Find where the given text appears and provide that cell's center as [x, y] coordinate. 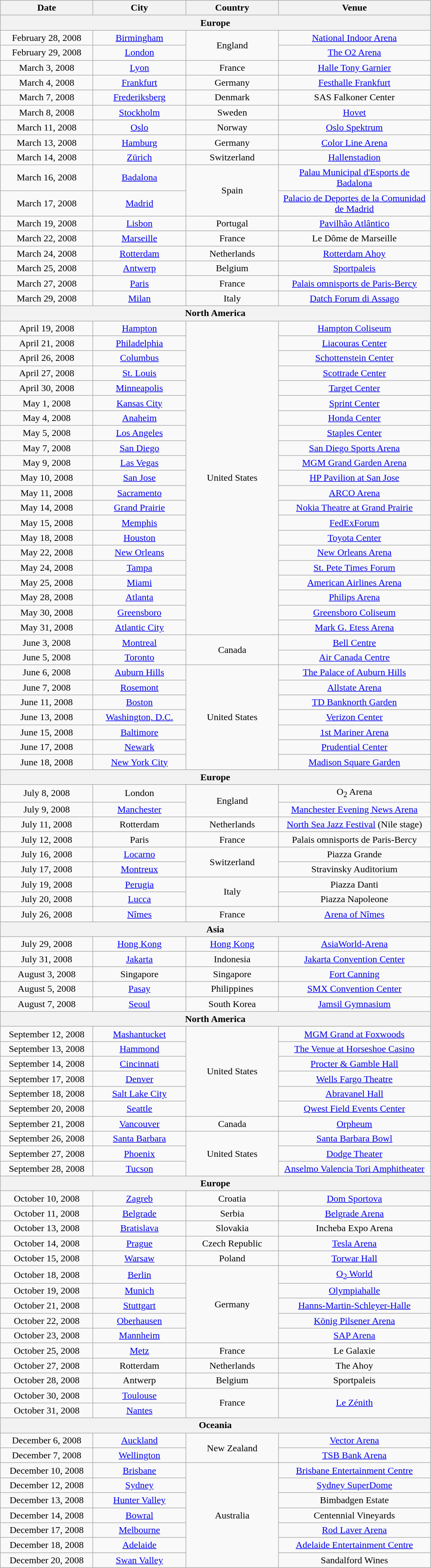
City [139, 8]
The Ahoy [354, 1366]
Adelaide Entertainment Centre [354, 1545]
June 18, 2008 [47, 762]
Boston [139, 702]
Pavilhão Atlântico [354, 224]
September 17, 2008 [47, 1079]
March 13, 2008 [47, 142]
Mashantucket [139, 1034]
Sweden [232, 112]
October 13, 2008 [47, 1228]
July 12, 2008 [47, 839]
September 27, 2008 [47, 1154]
Lucca [139, 899]
Target Center [354, 388]
TSB Bank Arena [354, 1455]
Cincinnati [139, 1064]
Memphis [139, 523]
Piazza Grande [354, 854]
San Jose [139, 478]
December 6, 2008 [47, 1440]
New York City [139, 762]
Phoenix [139, 1154]
Toulouse [139, 1395]
South Korea [232, 1004]
October 25, 2008 [47, 1351]
July 11, 2008 [47, 824]
Toyota Center [354, 538]
Abravanel Hall [354, 1094]
September 13, 2008 [47, 1049]
Adelaide [139, 1545]
March 3, 2008 [47, 68]
Toronto [139, 657]
Incheba Expo Arena [354, 1228]
Badalona [139, 178]
Piazza Danti [354, 884]
Zagreb [139, 1199]
July 26, 2008 [47, 914]
Hanns-Martin-Schleyer-Halle [354, 1306]
Frankfurt [139, 83]
Nîmes [139, 914]
Color Line Arena [354, 142]
Bowral [139, 1515]
Verizon Center [354, 717]
Atlanta [139, 597]
Palau Municipal d'Esports de Badalona [354, 178]
March 16, 2008 [47, 178]
March 25, 2008 [47, 268]
SAP Arena [354, 1336]
MGM Grand at Foxwoods [354, 1034]
September 20, 2008 [47, 1109]
June 7, 2008 [47, 687]
Montreux [139, 869]
Hallenstadion [354, 157]
May 1, 2008 [47, 403]
Vancouver [139, 1124]
Manchester [139, 809]
National Indoor Arena [354, 38]
O2 Arena [354, 793]
SAS Falkoner Center [354, 97]
March 17, 2008 [47, 203]
Greensboro Coliseum [354, 612]
February 28, 2008 [47, 38]
October 21, 2008 [47, 1306]
1st Mariner Arena [354, 732]
Santa Barbara Bowl [354, 1139]
September 14, 2008 [47, 1064]
May 24, 2008 [47, 568]
October 10, 2008 [47, 1199]
Venue [354, 8]
Hampton [139, 328]
Date [47, 8]
August 7, 2008 [47, 1004]
Belgrade [139, 1213]
Grand Prairie [139, 508]
Seoul [139, 1004]
König Pilsener Arena [354, 1321]
Arena of Nîmes [354, 914]
Locarno [139, 854]
October 19, 2008 [47, 1291]
Philippines [232, 989]
Swan Valley [139, 1560]
April 26, 2008 [47, 358]
Halle Tony Garnier [354, 68]
May 9, 2008 [47, 463]
October 14, 2008 [47, 1243]
Palacio de Deportes de la Comunidad de Madrid [354, 203]
May 30, 2008 [47, 612]
Jakarta [139, 959]
March 4, 2008 [47, 83]
The Venue at Horseshoe Casino [354, 1049]
Berlin [139, 1274]
Pasay [139, 989]
June 13, 2008 [47, 717]
May 25, 2008 [47, 583]
June 6, 2008 [47, 672]
Salt Lake City [139, 1094]
December 17, 2008 [47, 1530]
Datch Forum di Assago [354, 298]
Stravinsky Auditorium [354, 869]
Belgrade Arena [354, 1213]
September 18, 2008 [47, 1094]
Indonesia [232, 959]
Le Zénith [354, 1403]
Greensboro [139, 612]
Tucson [139, 1169]
June 3, 2008 [47, 642]
April 19, 2008 [47, 328]
Santa Barbara [139, 1139]
June 17, 2008 [47, 747]
July 19, 2008 [47, 884]
Procter & Gamble Hall [354, 1064]
Wellington [139, 1455]
July 9, 2008 [47, 809]
Piazza Napoleone [354, 899]
Rotterdam Ahoy [354, 254]
Hampton Coliseum [354, 328]
December 14, 2008 [47, 1515]
Allstate Arena [354, 687]
Stockholm [139, 112]
Hammond [139, 1049]
Metz [139, 1351]
July 8, 2008 [47, 793]
Washington, D.C. [139, 717]
Air Canada Centre [354, 657]
New Zealand [232, 1448]
Los Angeles [139, 433]
October 31, 2008 [47, 1410]
Vector Arena [354, 1440]
July 17, 2008 [47, 869]
Oslo Spektrum [354, 127]
May 15, 2008 [47, 523]
Denmark [232, 97]
Anselmo Valencia Tori Amphitheater [354, 1169]
May 18, 2008 [47, 538]
The Palace of Auburn Hills [354, 672]
Schottenstein Center [354, 358]
Sandalford Wines [354, 1560]
December 7, 2008 [47, 1455]
Staples Center [354, 433]
March 24, 2008 [47, 254]
Le Galaxie [354, 1351]
December 10, 2008 [47, 1470]
Sprint Center [354, 403]
Lisbon [139, 224]
O2 World [354, 1274]
May 7, 2008 [47, 448]
Miami [139, 583]
American Airlines Arena [354, 583]
Centennial Vineyards [354, 1515]
Baltimore [139, 732]
Houston [139, 538]
Perugia [139, 884]
Las Vegas [139, 463]
Country [232, 8]
October 23, 2008 [47, 1336]
March 8, 2008 [47, 112]
Milan [139, 298]
October 11, 2008 [47, 1213]
June 5, 2008 [47, 657]
Dom Sportova [354, 1199]
Bratislava [139, 1228]
San Diego [139, 448]
St. Pete Times Forum [354, 568]
Denver [139, 1079]
March 14, 2008 [47, 157]
Birmingham [139, 38]
Zürich [139, 157]
October 15, 2008 [47, 1258]
Philadelphia [139, 343]
Stuttgart [139, 1306]
Spain [232, 190]
St. Louis [139, 373]
Frederiksberg [139, 97]
Minneapolis [139, 388]
Atlantic City [139, 627]
March 11, 2008 [47, 127]
Lyon [139, 68]
Oslo [139, 127]
July 31, 2008 [47, 959]
June 11, 2008 [47, 702]
Croatia [232, 1199]
Nokia Theatre at Grand Prairie [354, 508]
Oceania [215, 1425]
Munich [139, 1291]
Slovakia [232, 1228]
Madrid [139, 203]
May 31, 2008 [47, 627]
April 21, 2008 [47, 343]
October 28, 2008 [47, 1381]
Jamsil Gymnasium [354, 1004]
March 27, 2008 [47, 283]
October 18, 2008 [47, 1274]
Asia [215, 929]
MGM Grand Garden Arena [354, 463]
August 3, 2008 [47, 974]
Oberhausen [139, 1321]
Brisbane [139, 1470]
Newark [139, 747]
Czech Republic [232, 1243]
October 30, 2008 [47, 1395]
Seattle [139, 1109]
Nantes [139, 1410]
Hunter Valley [139, 1500]
Brisbane Entertainment Centre [354, 1470]
Jakarta Convention Center [354, 959]
February 29, 2008 [47, 53]
December 12, 2008 [47, 1485]
December 20, 2008 [47, 1560]
The O2 Arena [354, 53]
Mannheim [139, 1336]
Sacramento [139, 493]
Auburn Hills [139, 672]
Madison Square Garden [354, 762]
Orpheum [354, 1124]
Sydney SuperDome [354, 1485]
Liacouras Center [354, 343]
Le Dôme de Marseille [354, 239]
Hamburg [139, 142]
September 12, 2008 [47, 1034]
Melbourne [139, 1530]
Honda Center [354, 418]
Tampa [139, 568]
Philips Arena [354, 597]
HP Pavilion at San Jose [354, 478]
Anaheim [139, 418]
Australia [232, 1515]
Tesla Arena [354, 1243]
Bell Centre [354, 642]
December 13, 2008 [47, 1500]
FedExForum [354, 523]
October 27, 2008 [47, 1366]
May 14, 2008 [47, 508]
Serbia [232, 1213]
Hovet [354, 112]
Kansas City [139, 403]
Rod Laver Arena [354, 1530]
Manchester Evening News Arena [354, 809]
April 30, 2008 [47, 388]
New Orleans Arena [354, 553]
TD Banknorth Garden [354, 702]
ARCO Arena [354, 493]
Montreal [139, 642]
Fort Canning [354, 974]
July 20, 2008 [47, 899]
Dodge Theater [354, 1154]
December 18, 2008 [47, 1545]
May 28, 2008 [47, 597]
September 26, 2008 [47, 1139]
July 16, 2008 [47, 854]
Marseille [139, 239]
May 4, 2008 [47, 418]
March 22, 2008 [47, 239]
Auckland [139, 1440]
Prague [139, 1243]
Norway [232, 127]
March 19, 2008 [47, 224]
Festhalle Frankfurt [354, 83]
May 5, 2008 [47, 433]
October 22, 2008 [47, 1321]
April 27, 2008 [47, 373]
Portugal [232, 224]
Mark G. Etess Arena [354, 627]
Sydney [139, 1485]
Wells Fargo Theatre [354, 1079]
May 22, 2008 [47, 553]
Bimbadgen Estate [354, 1500]
Rosemont [139, 687]
July 29, 2008 [47, 944]
May 10, 2008 [47, 478]
New Orleans [139, 553]
Prudential Center [354, 747]
Warsaw [139, 1258]
March 29, 2008 [47, 298]
June 15, 2008 [47, 732]
AsiaWorld-Arena [354, 944]
North Sea Jazz Festival (Nile stage) [354, 824]
March 7, 2008 [47, 97]
Poland [232, 1258]
September 21, 2008 [47, 1124]
Scottrade Center [354, 373]
September 28, 2008 [47, 1169]
Olympiahalle [354, 1291]
Columbus [139, 358]
Qwest Field Events Center [354, 1109]
Torwar Hall [354, 1258]
May 11, 2008 [47, 493]
San Diego Sports Arena [354, 448]
SMX Convention Center [354, 989]
August 5, 2008 [47, 989]
